Return [X, Y] of the center of cell containing provided text 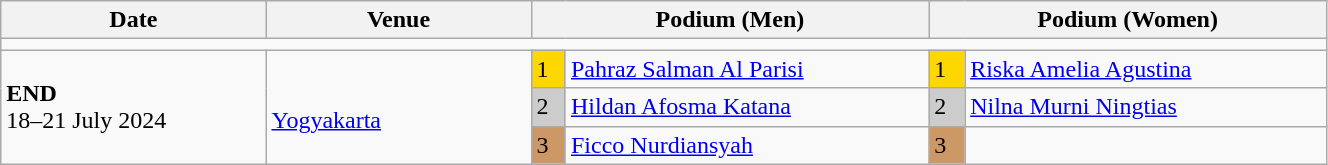
Podium (Men) [730, 20]
Yogyakarta [398, 107]
Pahraz Salman Al Parisi [746, 69]
Podium (Women) [1128, 20]
Nilna Murni Ningtias [1146, 107]
END 18–21 July 2024 [134, 107]
Venue [398, 20]
Date [134, 20]
Hildan Afosma Katana [746, 107]
Ficco Nurdiansyah [746, 145]
Riska Amelia Agustina [1146, 69]
